Pinpoint the cell where the given text exists, returning its (x, y) midpoint coordinate. 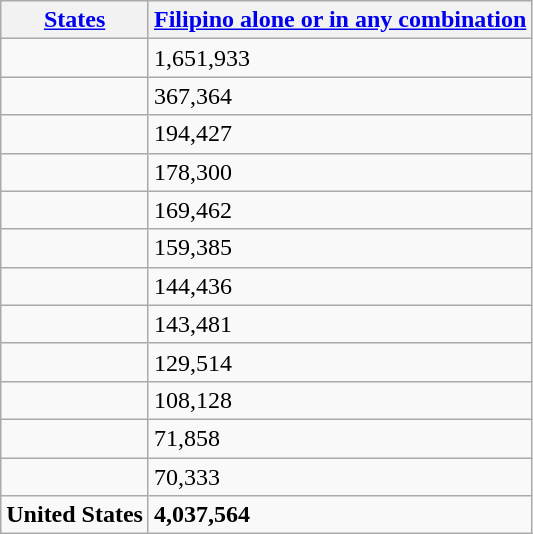
Filipino alone or in any combination (340, 20)
108,128 (340, 400)
70,333 (340, 477)
169,462 (340, 210)
United States (75, 515)
129,514 (340, 362)
States (75, 20)
4,037,564 (340, 515)
367,364 (340, 96)
143,481 (340, 324)
71,858 (340, 438)
1,651,933 (340, 58)
144,436 (340, 286)
178,300 (340, 172)
159,385 (340, 248)
194,427 (340, 134)
